Locate the cell with the specified text and output its [X, Y] center coordinate. 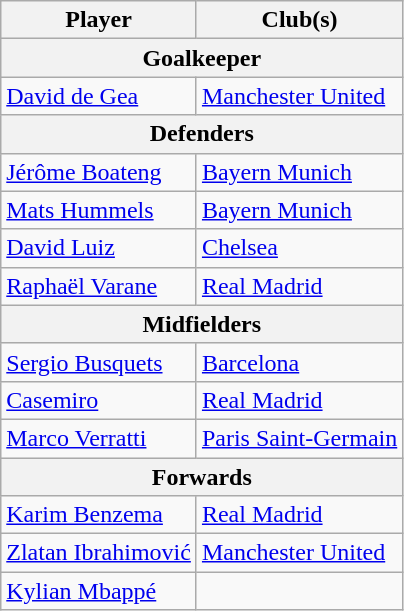
Barcelona [299, 362]
Mats Hummels [99, 210]
Forwards [202, 477]
Jérôme Boateng [99, 172]
Kylian Mbappé [99, 591]
Zlatan Ibrahimović [99, 553]
Sergio Busquets [99, 362]
Chelsea [299, 248]
Casemiro [99, 400]
Player [99, 20]
Goalkeeper [202, 58]
Defenders [202, 134]
Paris Saint-Germain [299, 438]
Karim Benzema [99, 515]
Marco Verratti [99, 438]
David Luiz [99, 248]
David de Gea [99, 96]
Club(s) [299, 20]
Midfielders [202, 324]
Raphaël Varane [99, 286]
